Scan for the cell matching the given text and deliver its [x, y] coordinate at center. 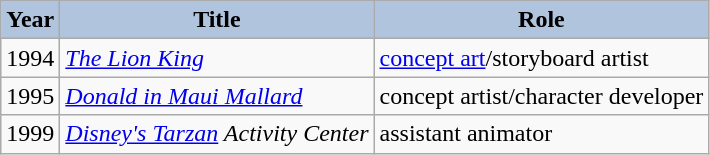
1995 [30, 96]
Donald in Maui Mallard [217, 96]
concept artist/character developer [542, 96]
1994 [30, 58]
The Lion King [217, 58]
1999 [30, 134]
concept art/storyboard artist [542, 58]
Year [30, 20]
Title [217, 20]
Disney's Tarzan Activity Center [217, 134]
assistant animator [542, 134]
Role [542, 20]
